Search for the cell housing the specified text and yield its [x, y] center coordinate. 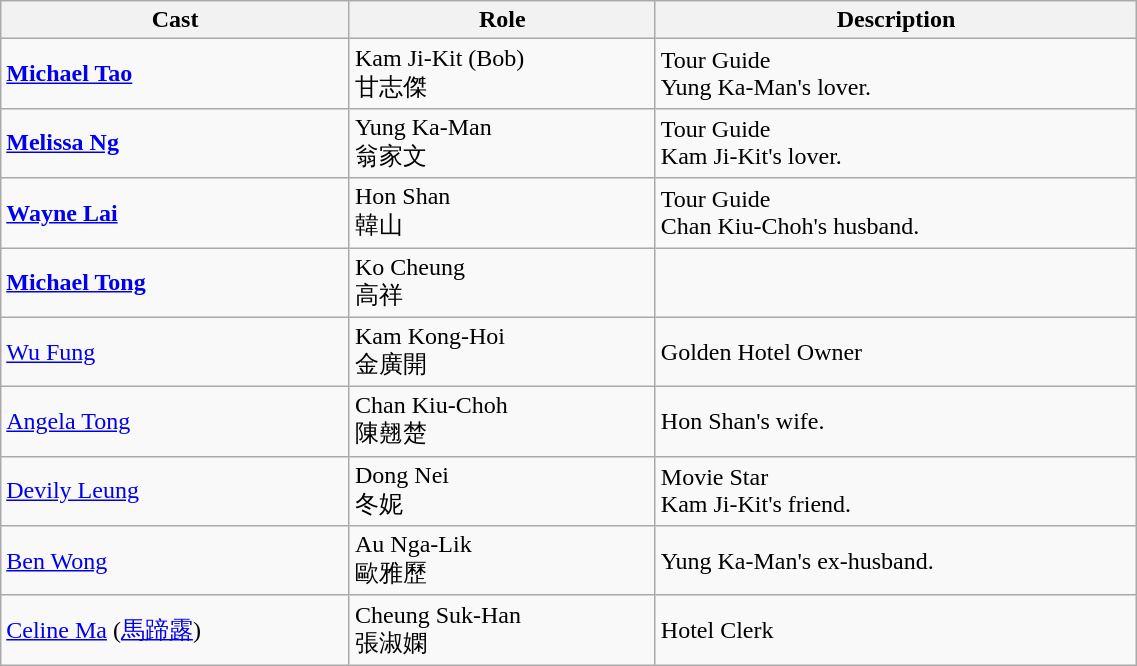
Ben Wong [176, 561]
Au Nga-Lik 歐雅歷 [502, 561]
Hon Shan's wife. [896, 422]
Dong Nei 冬妮 [502, 491]
Chan Kiu-Choh 陳翹楚 [502, 422]
Angela Tong [176, 422]
Michael Tong [176, 283]
Yung Ka-Man 翁家文 [502, 143]
Tour Guide Kam Ji-Kit's lover. [896, 143]
Role [502, 20]
Ko Cheung 高祥 [502, 283]
Golden Hotel Owner [896, 352]
Hon Shan 韓山 [502, 213]
Wayne Lai [176, 213]
Michael Tao [176, 74]
Yung Ka-Man's ex-husband. [896, 561]
Cheung Suk-Han 張淑嫻 [502, 630]
Hotel Clerk [896, 630]
Tour Guide Chan Kiu-Choh's husband. [896, 213]
Movie Star Kam Ji-Kit's friend. [896, 491]
Description [896, 20]
Kam Ji-Kit (Bob) 甘志傑 [502, 74]
Kam Kong-Hoi 金廣開 [502, 352]
Cast [176, 20]
Melissa Ng [176, 143]
Devily Leung [176, 491]
Tour Guide Yung Ka-Man's lover. [896, 74]
Celine Ma (馬蹄露) [176, 630]
Wu Fung [176, 352]
